Scan for the cell matching the given text and deliver its [x, y] coordinate at center. 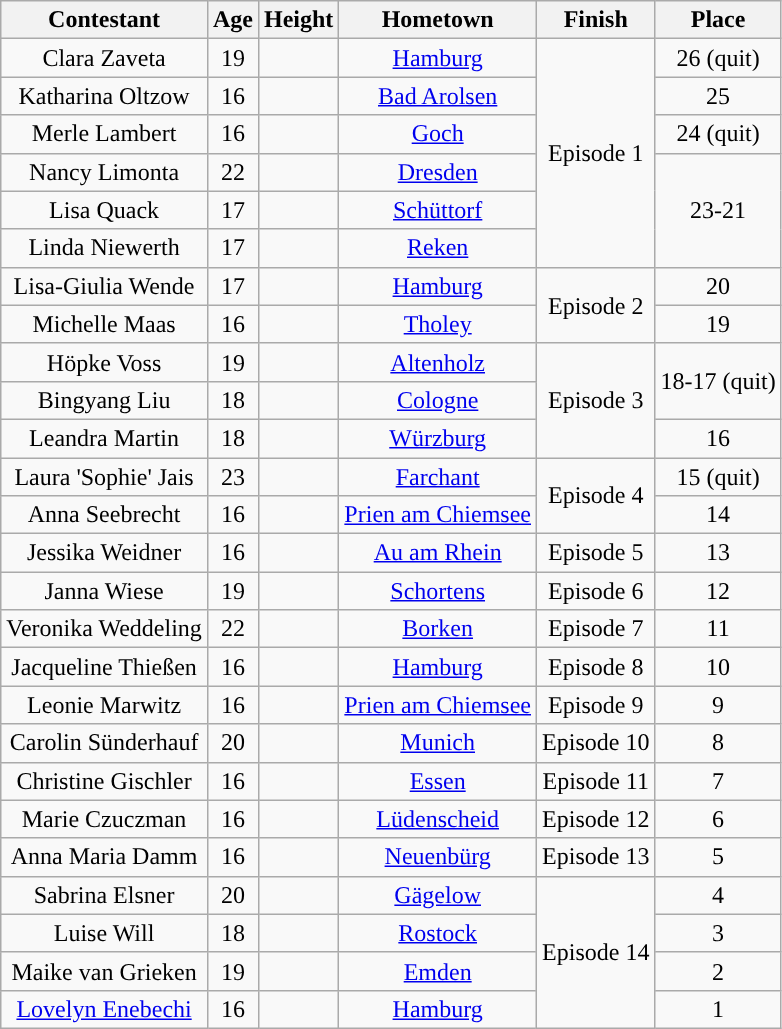
Tholey [438, 324]
8 [718, 743]
Linda Niewerth [104, 248]
Schortens [438, 591]
Goch [438, 134]
Clara Zaveta [104, 58]
Au am Rhein [438, 553]
Neuenbürg [438, 857]
Christine Gischler [104, 781]
Jessika Weidner [104, 553]
Episode 4 [596, 496]
Würzburg [438, 438]
Munich [438, 743]
Lisa Quack [104, 210]
Gägelow [438, 895]
Contestant [104, 20]
Anna Maria Damm [104, 857]
12 [718, 591]
Altenholz [438, 362]
Episode 8 [596, 667]
10 [718, 667]
Borken [438, 629]
Episode 1 [596, 153]
Emden [438, 971]
Schüttorf [438, 210]
24 (quit) [718, 134]
Farchant [438, 477]
23-21 [718, 210]
Bingyang Liu [104, 400]
Höpke Voss [104, 362]
Anna Seebrecht [104, 515]
15 (quit) [718, 477]
Lüdenscheid [438, 819]
23 [232, 477]
25 [718, 96]
Veronika Weddeling [104, 629]
Maike van Grieken [104, 971]
Episode 6 [596, 591]
Sabrina Elsner [104, 895]
Nancy Limonta [104, 172]
Height [298, 20]
Place [718, 20]
Lovelyn Enebechi [104, 1009]
Reken [438, 248]
1 [718, 1009]
Essen [438, 781]
Merle Lambert [104, 134]
26 (quit) [718, 58]
14 [718, 515]
Laura 'Sophie' Jais [104, 477]
Dresden [438, 172]
Janna Wiese [104, 591]
Episode 10 [596, 743]
Episode 11 [596, 781]
7 [718, 781]
13 [718, 553]
Episode 14 [596, 952]
6 [718, 819]
9 [718, 705]
Episode 13 [596, 857]
2 [718, 971]
Katharina Oltzow [104, 96]
Cologne [438, 400]
Episode 9 [596, 705]
Rostock [438, 933]
Luise Will [104, 933]
Episode 2 [596, 305]
3 [718, 933]
Carolin Sünderhauf [104, 743]
4 [718, 895]
Episode 5 [596, 553]
Hometown [438, 20]
18-17 (quit) [718, 381]
Age [232, 20]
Lisa-Giulia Wende [104, 286]
Leandra Martin [104, 438]
Episode 3 [596, 400]
Episode 12 [596, 819]
Finish [596, 20]
Leonie Marwitz [104, 705]
Marie Czuczman [104, 819]
Episode 7 [596, 629]
Michelle Maas [104, 324]
Jacqueline Thießen [104, 667]
Bad Arolsen [438, 96]
11 [718, 629]
5 [718, 857]
